Provide the (X, Y) coordinate of the cell's center where the given text is located.  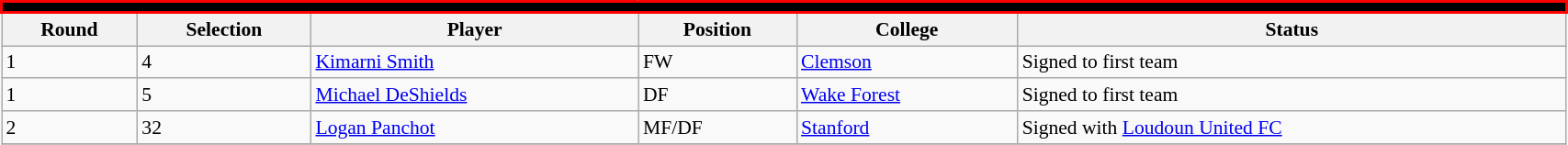
College (908, 29)
Clemson (908, 62)
Round (70, 29)
Player (474, 29)
Wake Forest (908, 95)
Position (717, 29)
Stanford (908, 128)
Michael DeShields (474, 95)
MF/DF (717, 128)
Status (1292, 29)
Logan Panchot (474, 128)
Selection (224, 29)
DF (717, 95)
Signed with Loudoun United FC (1292, 128)
FW (717, 62)
Kimarni Smith (474, 62)
4 (224, 62)
32 (224, 128)
2 (70, 128)
5 (224, 95)
